Scan for the cell matching the given text and deliver its [x, y] coordinate at center. 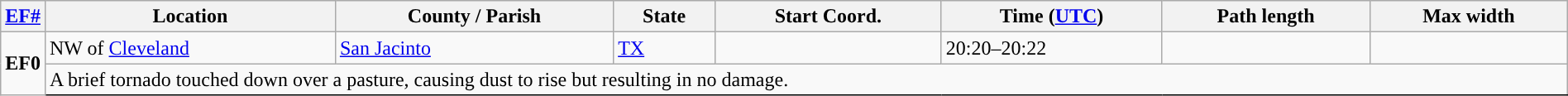
Path length [1266, 17]
County / Parish [474, 17]
EF# [23, 17]
State [665, 17]
Location [190, 17]
TX [665, 48]
Max width [1469, 17]
NW of Cleveland [190, 48]
A brief tornado touched down over a pasture, causing dust to rise but resulting in no damage. [806, 79]
20:20–20:22 [1051, 48]
San Jacinto [474, 48]
EF0 [23, 64]
Time (UTC) [1051, 17]
Start Coord. [829, 17]
